Provide the (x, y) coordinate of the cell's center where the given text is located.  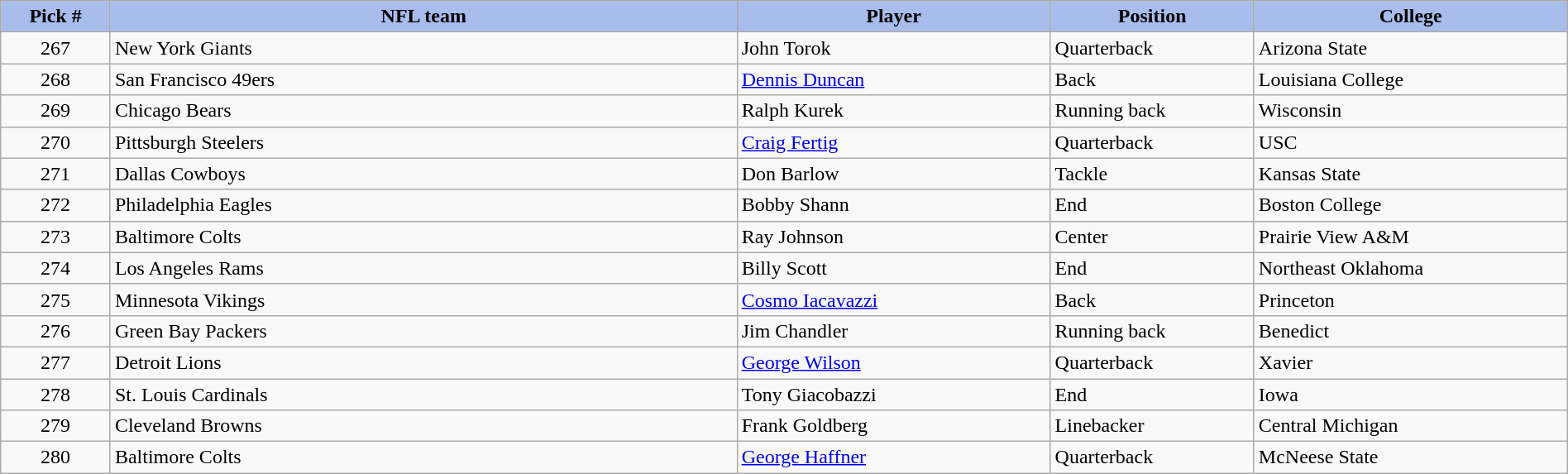
USC (1411, 142)
272 (56, 205)
279 (56, 426)
268 (56, 79)
276 (56, 331)
Dallas Cowboys (423, 174)
Louisiana College (1411, 79)
Detroit Lions (423, 362)
273 (56, 237)
Kansas State (1411, 174)
Jim Chandler (893, 331)
NFL team (423, 17)
Cosmo Iacavazzi (893, 299)
Pick # (56, 17)
269 (56, 111)
Boston College (1411, 205)
277 (56, 362)
John Torok (893, 48)
275 (56, 299)
Prairie View A&M (1411, 237)
Minnesota Vikings (423, 299)
Los Angeles Rams (423, 268)
George Wilson (893, 362)
278 (56, 395)
Arizona State (1411, 48)
Tackle (1152, 174)
270 (56, 142)
Ralph Kurek (893, 111)
267 (56, 48)
Green Bay Packers (423, 331)
Xavier (1411, 362)
Northeast Oklahoma (1411, 268)
Iowa (1411, 395)
Bobby Shann (893, 205)
Philadelphia Eagles (423, 205)
280 (56, 457)
College (1411, 17)
Ray Johnson (893, 237)
Pittsburgh Steelers (423, 142)
George Haffner (893, 457)
Craig Fertig (893, 142)
Dennis Duncan (893, 79)
Player (893, 17)
Don Barlow (893, 174)
McNeese State (1411, 457)
Position (1152, 17)
Central Michigan (1411, 426)
Chicago Bears (423, 111)
Benedict (1411, 331)
Princeton (1411, 299)
Tony Giacobazzi (893, 395)
271 (56, 174)
Billy Scott (893, 268)
Center (1152, 237)
New York Giants (423, 48)
San Francisco 49ers (423, 79)
Wisconsin (1411, 111)
St. Louis Cardinals (423, 395)
Linebacker (1152, 426)
274 (56, 268)
Frank Goldberg (893, 426)
Cleveland Browns (423, 426)
